Detect which cell encompasses the target text, then output its [X, Y] center coordinate. 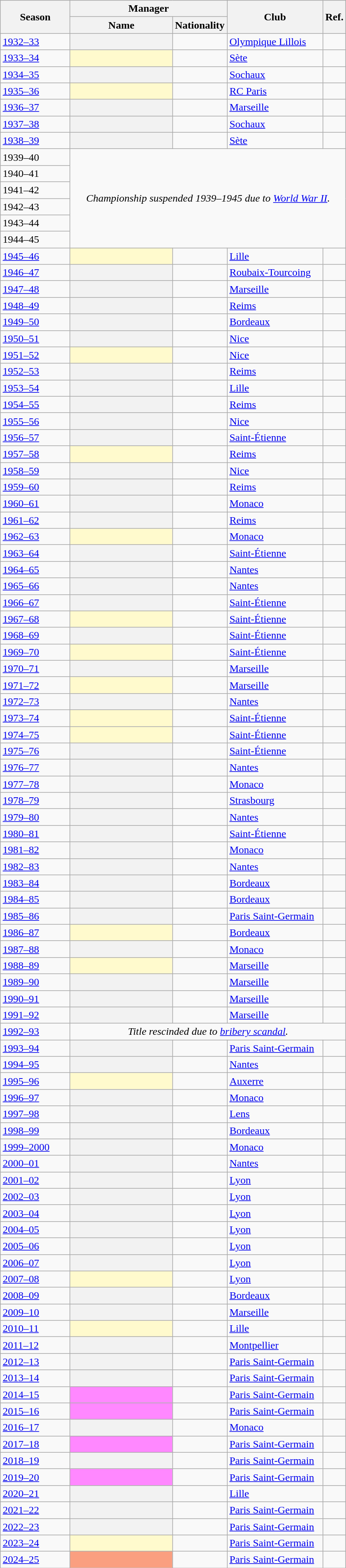
2016–17 [36, 1428]
1992–93 [36, 1032]
1990–91 [36, 998]
1936–37 [36, 108]
1938–39 [36, 140]
1987–88 [36, 949]
2013–14 [36, 1378]
RC Paris [275, 91]
2006–07 [36, 1263]
2011–12 [36, 1345]
1961–62 [36, 520]
Manager [149, 9]
1999–2000 [36, 1147]
2017–18 [36, 1444]
Championship suspended 1939–1945 due to World War II. [208, 198]
1997–98 [36, 1114]
1968–69 [36, 636]
1965–66 [36, 586]
1991–92 [36, 1015]
2005–06 [36, 1246]
1984–85 [36, 900]
Club [275, 17]
1954–55 [36, 404]
1934–35 [36, 75]
1998–99 [36, 1131]
Season [36, 17]
2010–11 [36, 1329]
1963–64 [36, 553]
2001–02 [36, 1180]
1942–43 [36, 207]
Lens [275, 1114]
2021–22 [36, 1510]
1964–65 [36, 570]
2018–19 [36, 1460]
1940–41 [36, 173]
1996–97 [36, 1098]
2014–15 [36, 1395]
1993–94 [36, 1048]
1960–61 [36, 504]
2007–08 [36, 1279]
Title rescinded due to bribery scandal. [208, 1032]
1957–58 [36, 454]
1933–34 [36, 58]
1935–36 [36, 91]
1946–47 [36, 273]
2002–03 [36, 1196]
2003–04 [36, 1213]
2012–13 [36, 1362]
1977–78 [36, 784]
1967–68 [36, 619]
1937–38 [36, 124]
1948–49 [36, 306]
1978–79 [36, 801]
2019–20 [36, 1477]
2024–25 [36, 1560]
1994–95 [36, 1065]
1970–71 [36, 668]
2023–24 [36, 1543]
1966–67 [36, 603]
1952–53 [36, 372]
Ref. [335, 17]
2015–16 [36, 1411]
2022–23 [36, 1526]
1974–75 [36, 735]
1941–42 [36, 190]
1985–86 [36, 916]
1932–33 [36, 42]
1950–51 [36, 339]
1955–56 [36, 421]
1980–81 [36, 834]
1972–73 [36, 701]
1949–50 [36, 322]
Roubaix-Tourcoing [275, 273]
1943–44 [36, 223]
1969–70 [36, 652]
Olympique Lillois [275, 42]
1986–87 [36, 932]
1983–84 [36, 883]
1939–40 [36, 157]
2004–05 [36, 1229]
1995–96 [36, 1081]
1989–90 [36, 982]
Name [121, 25]
Nationality [200, 25]
1976–77 [36, 768]
1971–72 [36, 685]
1945–46 [36, 256]
2009–10 [36, 1312]
1944–45 [36, 240]
1982–83 [36, 867]
2008–09 [36, 1296]
2020–21 [36, 1493]
1981–82 [36, 850]
1975–76 [36, 751]
1947–48 [36, 289]
1973–74 [36, 718]
1953–54 [36, 388]
1951–52 [36, 355]
1988–89 [36, 965]
2000–01 [36, 1164]
1958–59 [36, 470]
Auxerre [275, 1081]
Strasbourg [275, 801]
1962–63 [36, 537]
1959–60 [36, 487]
1956–57 [36, 437]
1979–80 [36, 817]
Montpellier [275, 1345]
